Detect which cell encompasses the target text, then output its [X, Y] center coordinate. 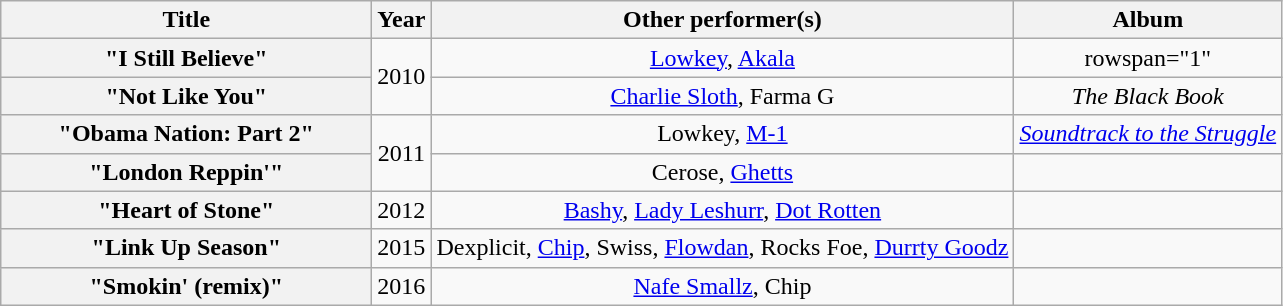
2011 [402, 153]
2015 [402, 248]
rowspan="1" [1148, 58]
2016 [402, 286]
Nafe Smallz, Chip [722, 286]
"Not Like You" [186, 96]
2010 [402, 77]
Bashy, Lady Leshurr, Dot Rotten [722, 210]
Title [186, 20]
"Smokin' (remix)" [186, 286]
"Heart of Stone" [186, 210]
Dexplicit, Chip, Swiss, Flowdan, Rocks Foe, Durrty Goodz [722, 248]
Lowkey, M-1 [722, 134]
"I Still Believe" [186, 58]
Cerose, Ghetts [722, 172]
Lowkey, Akala [722, 58]
Charlie Sloth, Farma G [722, 96]
Album [1148, 20]
"Obama Nation: Part 2" [186, 134]
The Black Book [1148, 96]
Soundtrack to the Struggle [1148, 134]
Other performer(s) [722, 20]
2012 [402, 210]
Year [402, 20]
"London Reppin'" [186, 172]
"Link Up Season" [186, 248]
